Locate the cell with the specified text and output its [x, y] center coordinate. 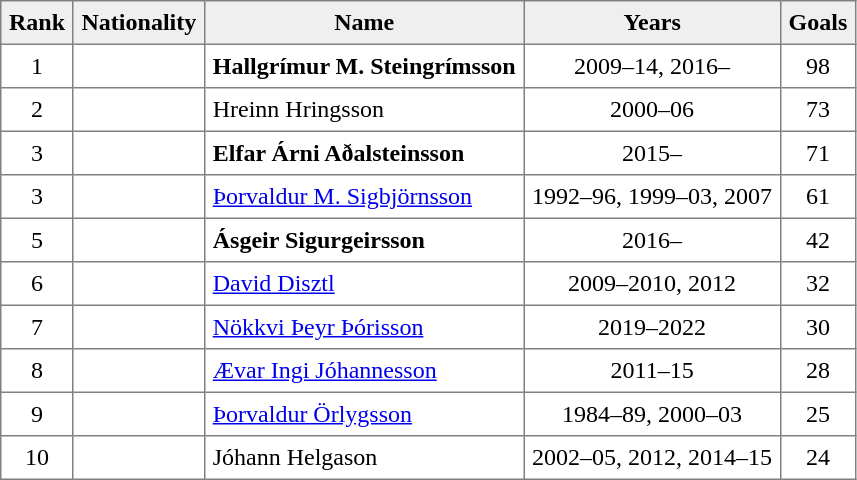
10 [38, 458]
2009–2010, 2012 [652, 284]
42 [818, 240]
Nökkvi Þeyr Þórisson [364, 327]
7 [38, 327]
Hreinn Hringsson [364, 110]
Rank [38, 23]
61 [818, 197]
David Disztl [364, 284]
24 [818, 458]
Hallgrímur M. Steingrímsson [364, 66]
2016– [652, 240]
Nationality [138, 23]
Jóhann Helgason [364, 458]
2 [38, 110]
25 [818, 414]
5 [38, 240]
Name [364, 23]
71 [818, 153]
2019–2022 [652, 327]
Ævar Ingi Jóhannesson [364, 371]
Goals [818, 23]
2015– [652, 153]
1 [38, 66]
1992–96, 1999–03, 2007 [652, 197]
73 [818, 110]
28 [818, 371]
8 [38, 371]
2002–05, 2012, 2014–15 [652, 458]
6 [38, 284]
Elfar Árni Aðalsteinsson [364, 153]
98 [818, 66]
30 [818, 327]
Years [652, 23]
2009–14, 2016– [652, 66]
32 [818, 284]
1984–89, 2000–03 [652, 414]
2000–06 [652, 110]
2011–15 [652, 371]
Ásgeir Sigurgeirsson [364, 240]
9 [38, 414]
Þorvaldur M. Sigbjörnsson [364, 197]
Þorvaldur Örlygsson [364, 414]
